Return (x, y) of the center of cell containing provided text 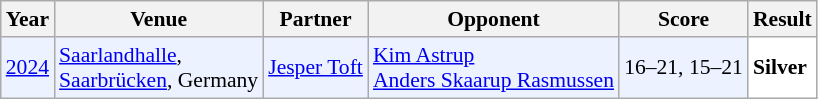
Year (28, 19)
16–21, 15–21 (684, 68)
Saarlandhalle,Saarbrücken, Germany (158, 68)
Opponent (494, 19)
Kim Astrup Anders Skaarup Rasmussen (494, 68)
Silver (782, 68)
Result (782, 19)
Jesper Toft (316, 68)
Score (684, 19)
Venue (158, 19)
Partner (316, 19)
2024 (28, 68)
